Output the (X, Y) coordinate of the center of the cell containing the given text.  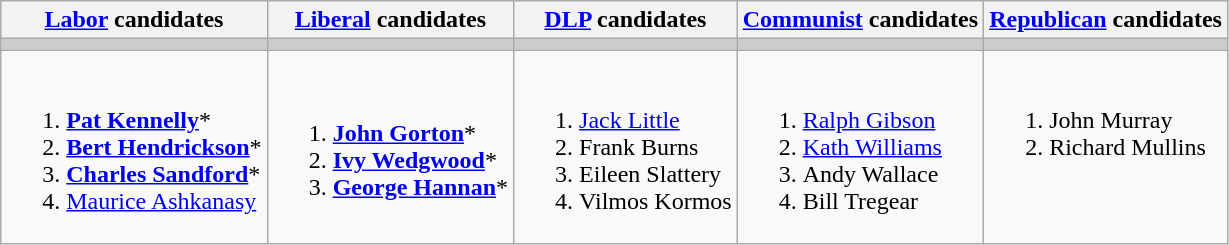
Liberal candidates (390, 20)
Labor candidates (134, 20)
John Gorton*Ivy Wedgwood*George Hannan* (390, 147)
Pat Kennelly*Bert Hendrickson*Charles Sandford*Maurice Ashkanasy (134, 147)
Ralph GibsonKath WilliamsAndy WallaceBill Tregear (860, 147)
DLP candidates (626, 20)
Communist candidates (860, 20)
Jack LittleFrank BurnsEileen SlatteryVilmos Kormos (626, 147)
Republican candidates (1106, 20)
John MurrayRichard Mullins (1106, 147)
